Find where the given text appears and provide that cell's center as (x, y) coordinate. 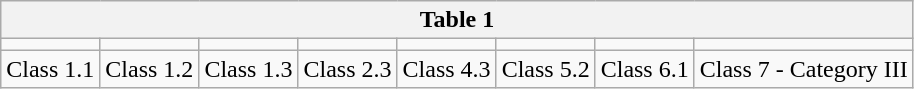
Class 1.1 (50, 69)
Class 4.3 (446, 69)
Class 1.2 (150, 69)
Class 6.1 (644, 69)
Class 1.3 (248, 69)
Class 5.2 (546, 69)
Table 1 (458, 20)
Class 2.3 (348, 69)
Class 7 - Category III (804, 69)
